Locate the cell with the specified text and output its (x, y) center coordinate. 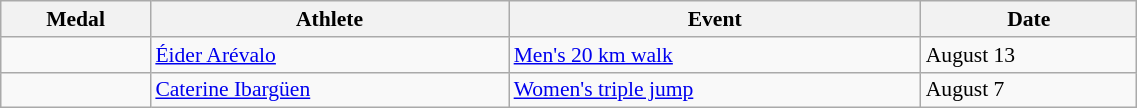
Men's 20 km walk (715, 55)
Éider Arévalo (329, 55)
Women's triple jump (715, 90)
August 7 (1029, 90)
Event (715, 19)
Medal (76, 19)
Athlete (329, 19)
Date (1029, 19)
August 13 (1029, 55)
Caterine Ibargüen (329, 90)
